Capture the cell that displays the provided text and extract its [x, y] central coordinate. 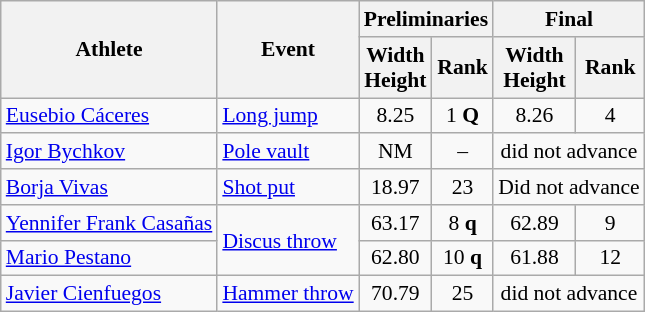
Igor Bychkov [110, 152]
Eusebio Cáceres [110, 116]
Mario Pestano [110, 258]
4 [610, 116]
Javier Cienfuegos [110, 294]
Final [569, 19]
23 [462, 187]
18.97 [396, 187]
70.79 [396, 294]
Long jump [288, 116]
10 q [462, 258]
Pole vault [288, 152]
8 q [462, 223]
– [462, 152]
8.26 [534, 116]
25 [462, 294]
NM [396, 152]
Event [288, 50]
63.17 [396, 223]
9 [610, 223]
62.80 [396, 258]
Shot put [288, 187]
Yennifer Frank Casañas [110, 223]
Preliminaries [426, 19]
Discus throw [288, 240]
Athlete [110, 50]
62.89 [534, 223]
Hammer throw [288, 294]
Did not advance [569, 187]
1 Q [462, 116]
61.88 [534, 258]
8.25 [396, 116]
12 [610, 258]
Borja Vivas [110, 187]
